Locate the cell with the specified text and output its (X, Y) center coordinate. 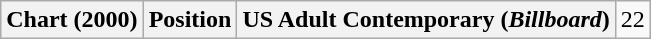
22 (632, 20)
Chart (2000) (72, 20)
US Adult Contemporary (Billboard) (426, 20)
Position (190, 20)
